Determine the [X, Y] coordinate at the center of the cell enclosing the given text.  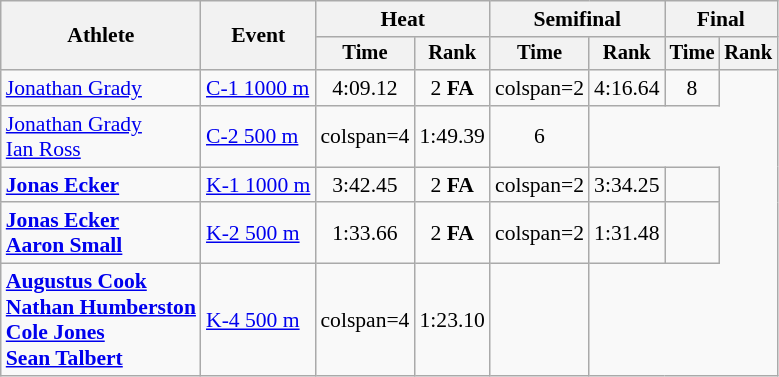
6 [540, 136]
K-2 500 m [258, 234]
Heat [402, 19]
4:09.12 [364, 88]
Jonathan Grady [101, 88]
3:42.45 [364, 185]
1:31.48 [626, 234]
Athlete [101, 36]
K-4 500 m [258, 320]
Final [721, 19]
Jonathan GradyIan Ross [101, 136]
1:33.66 [364, 234]
4:16.64 [626, 88]
1:23.10 [452, 320]
Jonas Ecker [101, 185]
Semifinal [578, 19]
8 [692, 88]
1:49.39 [452, 136]
Augustus CookNathan HumberstonCole JonesSean Talbert [101, 320]
C-2 500 m [258, 136]
Event [258, 36]
C-1 1000 m [258, 88]
Jonas EckerAaron Small [101, 234]
K-1 1000 m [258, 185]
3:34.25 [626, 185]
